Provide the [X, Y] coordinate of the cell's center where the given text is located.  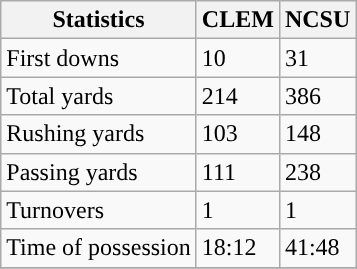
103 [238, 134]
386 [317, 96]
18:12 [238, 248]
CLEM [238, 20]
238 [317, 172]
111 [238, 172]
Time of possession [99, 248]
First downs [99, 58]
214 [238, 96]
Total yards [99, 96]
NCSU [317, 20]
148 [317, 134]
31 [317, 58]
Turnovers [99, 210]
Passing yards [99, 172]
Rushing yards [99, 134]
10 [238, 58]
Statistics [99, 20]
41:48 [317, 248]
